Output the [x, y] coordinate of the center of the cell containing the given text.  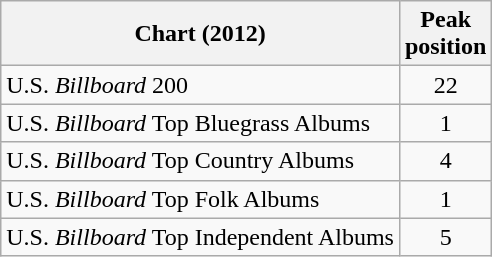
U.S. Billboard 200 [200, 85]
U.S. Billboard Top Independent Albums [200, 237]
4 [445, 161]
5 [445, 237]
Chart (2012) [200, 34]
U.S. Billboard Top Bluegrass Albums [200, 123]
U.S. Billboard Top Folk Albums [200, 199]
22 [445, 85]
Peakposition [445, 34]
U.S. Billboard Top Country Albums [200, 161]
